Detect which cell encompasses the target text, then output its (x, y) center coordinate. 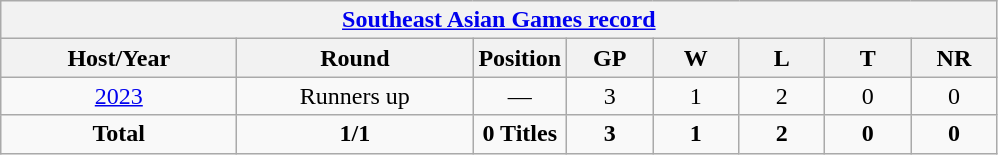
Total (119, 134)
T (868, 58)
NR (954, 58)
Southeast Asian Games record (499, 20)
1/1 (355, 134)
0 Titles (520, 134)
2023 (119, 96)
L (782, 58)
Runners up (355, 96)
Position (520, 58)
— (520, 96)
Round (355, 58)
W (696, 58)
GP (610, 58)
Host/Year (119, 58)
